Find where the given text appears and provide that cell's center as (X, Y) coordinate. 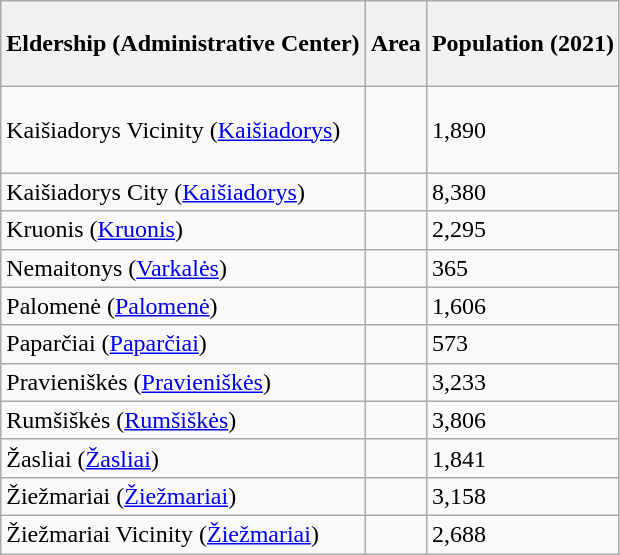
Kaišiadorys Vicinity (Kaišiadorys) (183, 130)
3,806 (522, 420)
Kaišiadorys City (Kaišiadorys) (183, 192)
Nemaitonys (Varkalės) (183, 268)
573 (522, 344)
3,158 (522, 496)
3,233 (522, 382)
1,606 (522, 306)
Area (396, 44)
2,688 (522, 534)
Eldership (Administrative Center) (183, 44)
8,380 (522, 192)
Pravieniškės (Pravieniškės) (183, 382)
365 (522, 268)
Population (2021) (522, 44)
Paparčiai (Paparčiai) (183, 344)
Žiežmariai (Žiežmariai) (183, 496)
1,841 (522, 458)
Rumšiškės (Rumšiškės) (183, 420)
2,295 (522, 230)
Palomenė (Palomenė) (183, 306)
1,890 (522, 130)
Kruonis (Kruonis) (183, 230)
Žasliai (Žasliai) (183, 458)
Žiežmariai Vicinity (Žiežmariai) (183, 534)
